Find where the given text appears and provide that cell's center as [X, Y] coordinate. 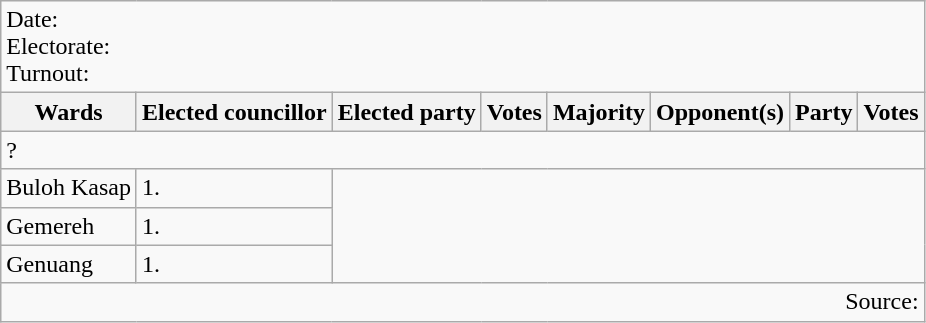
Party [824, 112]
Date: Electorate: Turnout: [462, 47]
Wards [69, 112]
Gemereh [69, 226]
Majority [598, 112]
Buloh Kasap [69, 188]
? [462, 150]
Opponent(s) [720, 112]
Genuang [69, 264]
Source: [462, 302]
Elected party [406, 112]
Elected councillor [234, 112]
